Provide the (X, Y) coordinate of the cell's center where the given text is located.  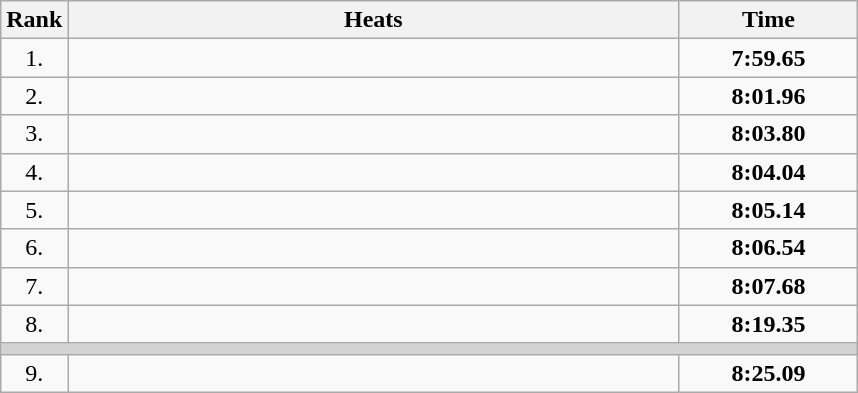
8:03.80 (768, 134)
Time (768, 20)
8:19.35 (768, 324)
4. (34, 172)
5. (34, 210)
8:25.09 (768, 373)
Rank (34, 20)
8:04.04 (768, 172)
Heats (374, 20)
7:59.65 (768, 58)
1. (34, 58)
7. (34, 286)
6. (34, 248)
8:05.14 (768, 210)
8:07.68 (768, 286)
8:06.54 (768, 248)
2. (34, 96)
9. (34, 373)
3. (34, 134)
8:01.96 (768, 96)
8. (34, 324)
